Determine the [x, y] coordinate at the center of the cell enclosing the given text.  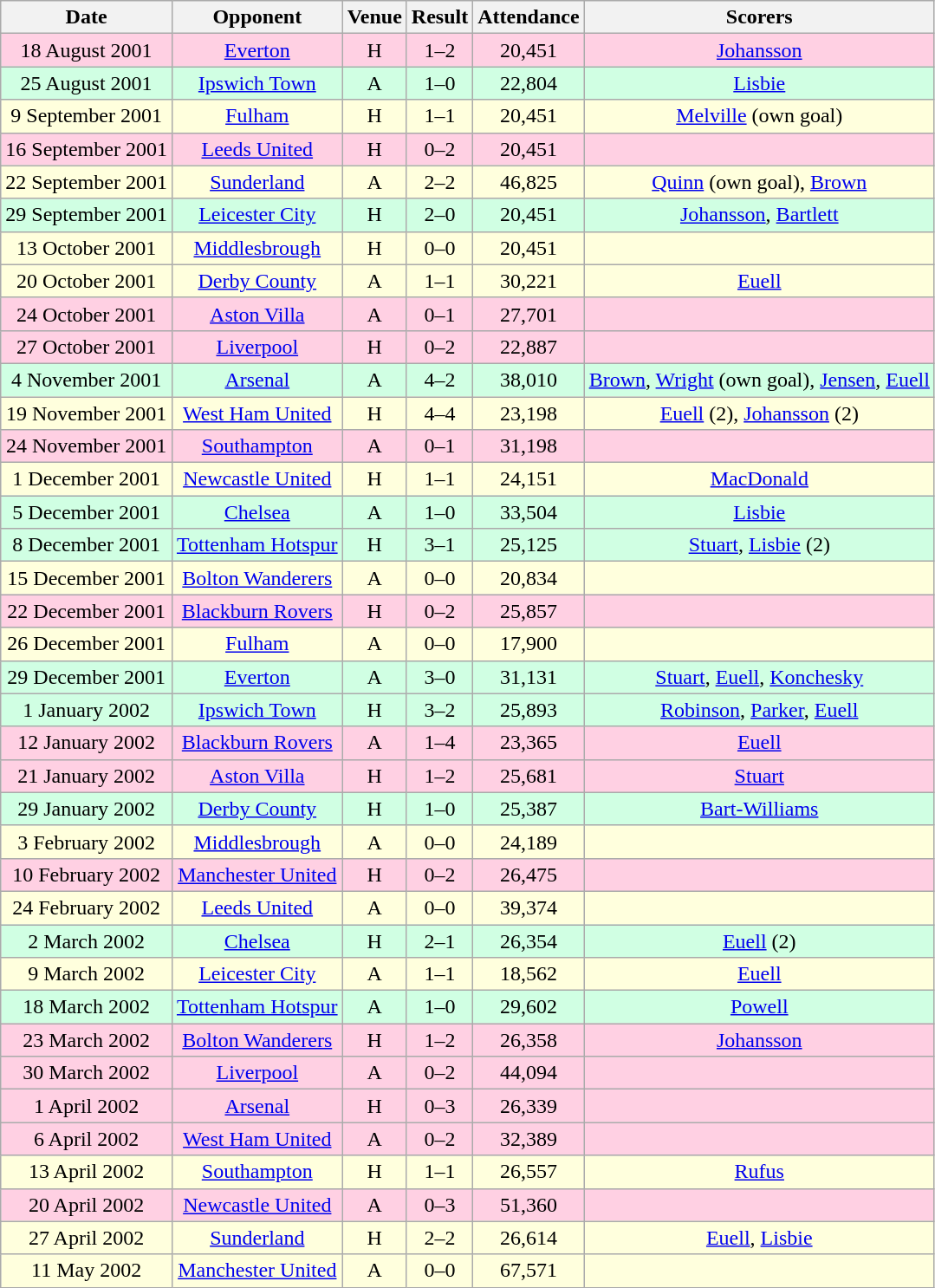
23,198 [529, 413]
1 April 2002 [87, 1106]
3–2 [439, 710]
Powell [759, 1007]
Scorers [759, 17]
4–4 [439, 413]
27,701 [529, 314]
31,198 [529, 446]
13 April 2002 [87, 1172]
29,602 [529, 1007]
27 October 2001 [87, 347]
30 March 2002 [87, 1073]
Quinn (own goal), Brown [759, 182]
33,504 [529, 512]
5 December 2001 [87, 512]
8 December 2001 [87, 545]
Attendance [529, 17]
15 December 2001 [87, 578]
2–0 [439, 215]
3 February 2002 [87, 842]
24 October 2001 [87, 314]
18 March 2002 [87, 1007]
Stuart [759, 776]
Rufus [759, 1172]
Melville (own goal) [759, 116]
Venue [374, 17]
1–4 [439, 743]
24,189 [529, 842]
67,571 [529, 1271]
13 October 2001 [87, 248]
Brown, Wright (own goal), Jensen, Euell [759, 380]
22,887 [529, 347]
24 February 2002 [87, 907]
Robinson, Parker, Euell [759, 710]
Stuart, Euell, Konchesky [759, 677]
51,360 [529, 1205]
20,834 [529, 578]
31,131 [529, 677]
Stuart, Lisbie (2) [759, 545]
Euell, Lisbie [759, 1238]
23,365 [529, 743]
Opponent [256, 17]
25,125 [529, 545]
27 April 2002 [87, 1238]
2–1 [439, 940]
4 November 2001 [87, 380]
24,151 [529, 479]
22,804 [529, 83]
Euell (2), Johansson (2) [759, 413]
38,010 [529, 380]
1 December 2001 [87, 479]
9 September 2001 [87, 116]
11 May 2002 [87, 1271]
26,557 [529, 1172]
39,374 [529, 907]
3–0 [439, 677]
25 August 2001 [87, 83]
3–1 [439, 545]
18,562 [529, 974]
26,358 [529, 1040]
32,389 [529, 1139]
24 November 2001 [87, 446]
22 December 2001 [87, 611]
25,893 [529, 710]
22 September 2001 [87, 182]
MacDonald [759, 479]
17,900 [529, 644]
29 December 2001 [87, 677]
26,614 [529, 1238]
10 February 2002 [87, 875]
16 September 2001 [87, 149]
30,221 [529, 281]
26,475 [529, 875]
44,094 [529, 1073]
1 January 2002 [87, 710]
25,681 [529, 776]
46,825 [529, 182]
Result [439, 17]
9 March 2002 [87, 974]
21 January 2002 [87, 776]
25,387 [529, 809]
Euell (2) [759, 940]
29 January 2002 [87, 809]
12 January 2002 [87, 743]
2 March 2002 [87, 940]
Johansson, Bartlett [759, 215]
4–2 [439, 380]
25,857 [529, 611]
19 November 2001 [87, 413]
26,339 [529, 1106]
20 October 2001 [87, 281]
Date [87, 17]
26 December 2001 [87, 644]
6 April 2002 [87, 1139]
18 August 2001 [87, 50]
26,354 [529, 940]
Bart-Williams [759, 809]
20 April 2002 [87, 1205]
23 March 2002 [87, 1040]
29 September 2001 [87, 215]
